Return the [X, Y] coordinate for the center point of the cell that contains the specified text.  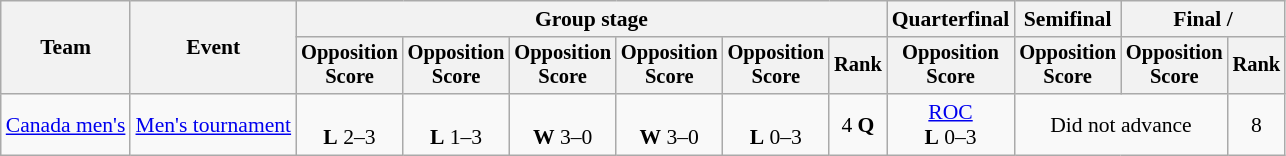
Semifinal [1068, 19]
Canada men's [66, 124]
Quarterfinal [951, 19]
ROCL 0–3 [951, 124]
Final / [1203, 19]
L 1–3 [456, 124]
Event [213, 48]
4 Q [858, 124]
L 0–3 [776, 124]
Did not advance [1120, 124]
Group stage [592, 19]
Team [66, 48]
L 2–3 [350, 124]
Men's tournament [213, 124]
8 [1257, 124]
